Pinpoint the cell where the given text exists, returning its (x, y) midpoint coordinate. 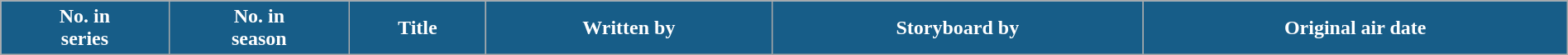
Storyboard by (958, 28)
No. inseries (84, 28)
Written by (629, 28)
Original air date (1355, 28)
Title (418, 28)
No. inseason (259, 28)
